For the text-containing cell, return its midpoint in (x, y) coordinate format. 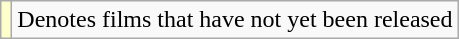
Denotes films that have not yet been released (235, 20)
